For the text-containing cell, return its midpoint in [X, Y] coordinate format. 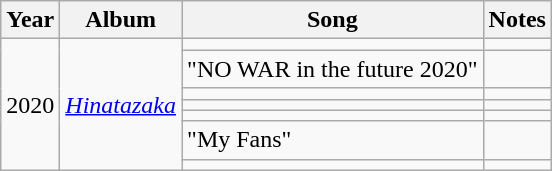
Album [121, 20]
Song [333, 20]
"My Fans" [333, 140]
Hinatazaka [121, 104]
2020 [30, 104]
Year [30, 20]
"NO WAR in the future 2020" [333, 69]
Notes [517, 20]
